Identify which cell holds the provided text, then report its [x, y] central coordinate. 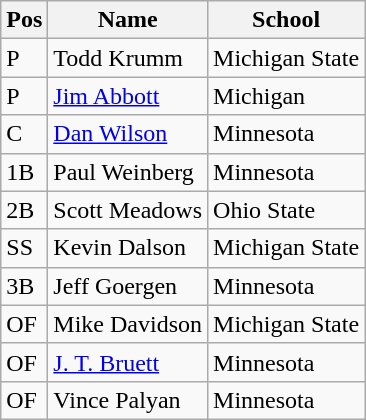
Mike Davidson [128, 324]
Pos [24, 20]
Michigan [286, 96]
Dan Wilson [128, 134]
Ohio State [286, 210]
Vince Palyan [128, 400]
1B [24, 172]
Name [128, 20]
Todd Krumm [128, 58]
SS [24, 248]
Kevin Dalson [128, 248]
C [24, 134]
J. T. Bruett [128, 362]
Paul Weinberg [128, 172]
3B [24, 286]
School [286, 20]
Scott Meadows [128, 210]
2B [24, 210]
Jeff Goergen [128, 286]
Jim Abbott [128, 96]
